Identify which cell holds the provided text, then report its (x, y) central coordinate. 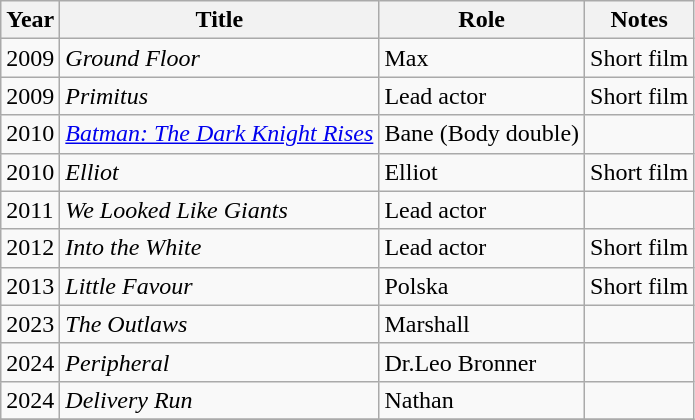
2011 (30, 210)
The Outlaws (220, 324)
Ground Floor (220, 58)
Into the White (220, 248)
Little Favour (220, 286)
Delivery Run (220, 400)
Primitus (220, 96)
Marshall (482, 324)
2023 (30, 324)
Polska (482, 286)
Notes (640, 20)
We Looked Like Giants (220, 210)
Peripheral (220, 362)
Bane (Body double) (482, 134)
Dr.Leo Bronner (482, 362)
Role (482, 20)
Nathan (482, 400)
Batman: The Dark Knight Rises (220, 134)
Title (220, 20)
2012 (30, 248)
Year (30, 20)
Max (482, 58)
2013 (30, 286)
